Capture the cell that displays the provided text and extract its (X, Y) central coordinate. 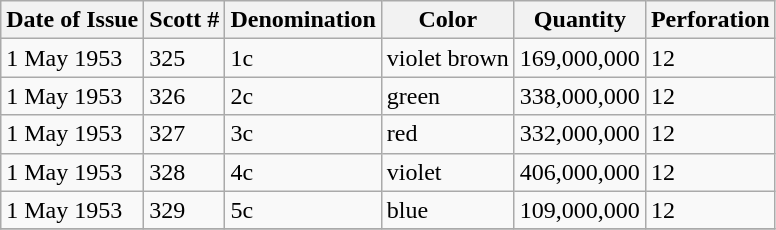
1c (303, 58)
406,000,000 (580, 172)
329 (184, 210)
327 (184, 134)
169,000,000 (580, 58)
325 (184, 58)
Quantity (580, 20)
red (448, 134)
3c (303, 134)
Scott # (184, 20)
Color (448, 20)
Perforation (710, 20)
Date of Issue (72, 20)
5c (303, 210)
4c (303, 172)
violet (448, 172)
violet brown (448, 58)
328 (184, 172)
109,000,000 (580, 210)
338,000,000 (580, 96)
326 (184, 96)
Denomination (303, 20)
blue (448, 210)
green (448, 96)
2c (303, 96)
332,000,000 (580, 134)
